Output the [x, y] coordinate of the center of the cell containing the given text.  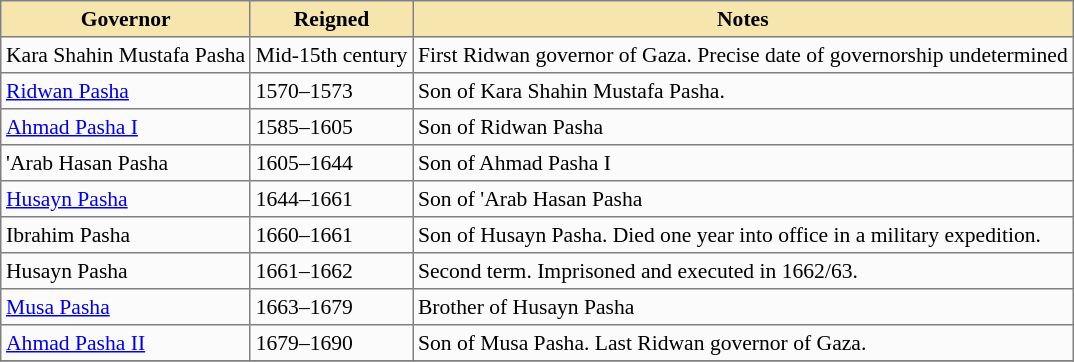
Brother of Husayn Pasha [743, 307]
1661–1662 [331, 271]
Son of Ahmad Pasha I [743, 163]
Governor [126, 19]
Kara Shahin Mustafa Pasha [126, 55]
Second term. Imprisoned and executed in 1662/63. [743, 271]
1679–1690 [331, 343]
'Arab Hasan Pasha [126, 163]
Mid-15th century [331, 55]
Ridwan Pasha [126, 91]
1585–1605 [331, 127]
Ahmad Pasha I [126, 127]
1605–1644 [331, 163]
Ahmad Pasha II [126, 343]
1663–1679 [331, 307]
Son of 'Arab Hasan Pasha [743, 199]
Son of Ridwan Pasha [743, 127]
Son of Kara Shahin Mustafa Pasha. [743, 91]
1644–1661 [331, 199]
Notes [743, 19]
Son of Husayn Pasha. Died one year into office in a military expedition. [743, 235]
1570–1573 [331, 91]
Reigned [331, 19]
1660–1661 [331, 235]
Son of Musa Pasha. Last Ridwan governor of Gaza. [743, 343]
First Ridwan governor of Gaza. Precise date of governorship undetermined [743, 55]
Musa Pasha [126, 307]
Ibrahim Pasha [126, 235]
